From the cell containing the given text, extract its center point as (X, Y) coordinate. 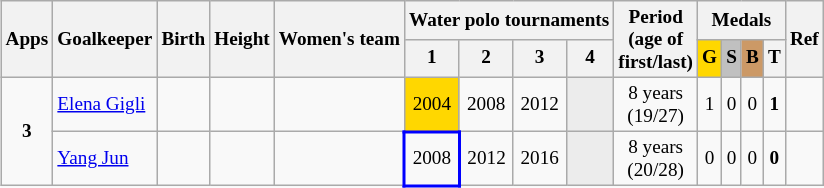
Height (242, 40)
Ref (804, 40)
Period(age offirst/last) (656, 40)
Elena Gigli (105, 104)
Apps (27, 40)
Women's team (339, 40)
2016 (540, 158)
T (774, 58)
Yang Jun (105, 158)
8 years(19/27) (656, 104)
Water polo tournaments (508, 20)
2004 (432, 104)
Medals (742, 20)
Birth (184, 40)
G (710, 58)
8 years(20/28) (656, 158)
2 (486, 58)
Goalkeeper (105, 40)
4 (590, 58)
B (752, 58)
S (732, 58)
